Search for the cell housing the specified text and yield its (X, Y) center coordinate. 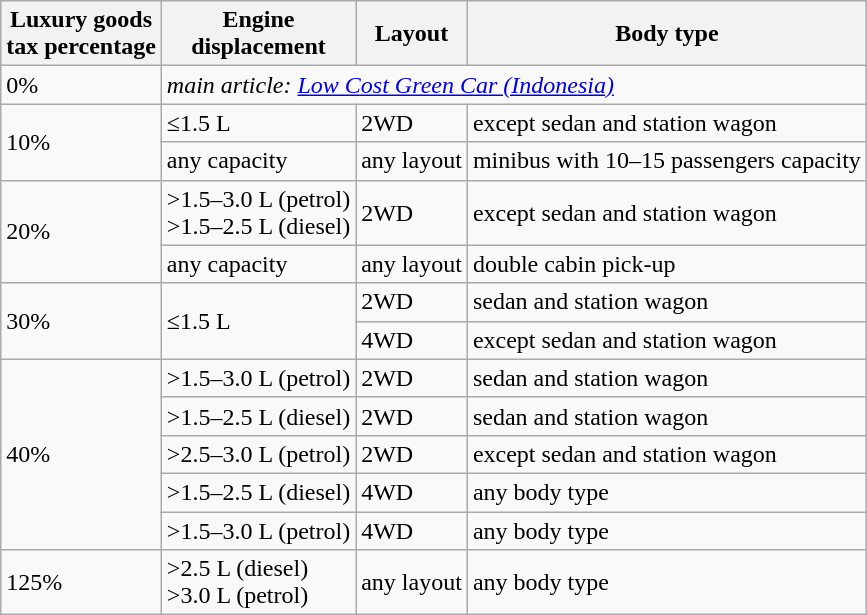
0% (82, 85)
main article: Low Cost Green Car (Indonesia) (514, 85)
Luxury goodstax percentage (82, 34)
125% (82, 582)
>2.5–3.0 L (petrol) (258, 454)
>1.5–3.0 L (petrol) >1.5–2.5 L (diesel) (258, 212)
40% (82, 454)
30% (82, 321)
Enginedisplacement (258, 34)
>2.5 L (diesel) >3.0 L (petrol) (258, 582)
20% (82, 232)
double cabin pick-up (666, 264)
10% (82, 142)
Body type (666, 34)
Layout (412, 34)
minibus with 10–15 passengers capacity (666, 161)
